Provide the (X, Y) coordinate of the cell's center where the given text is located.  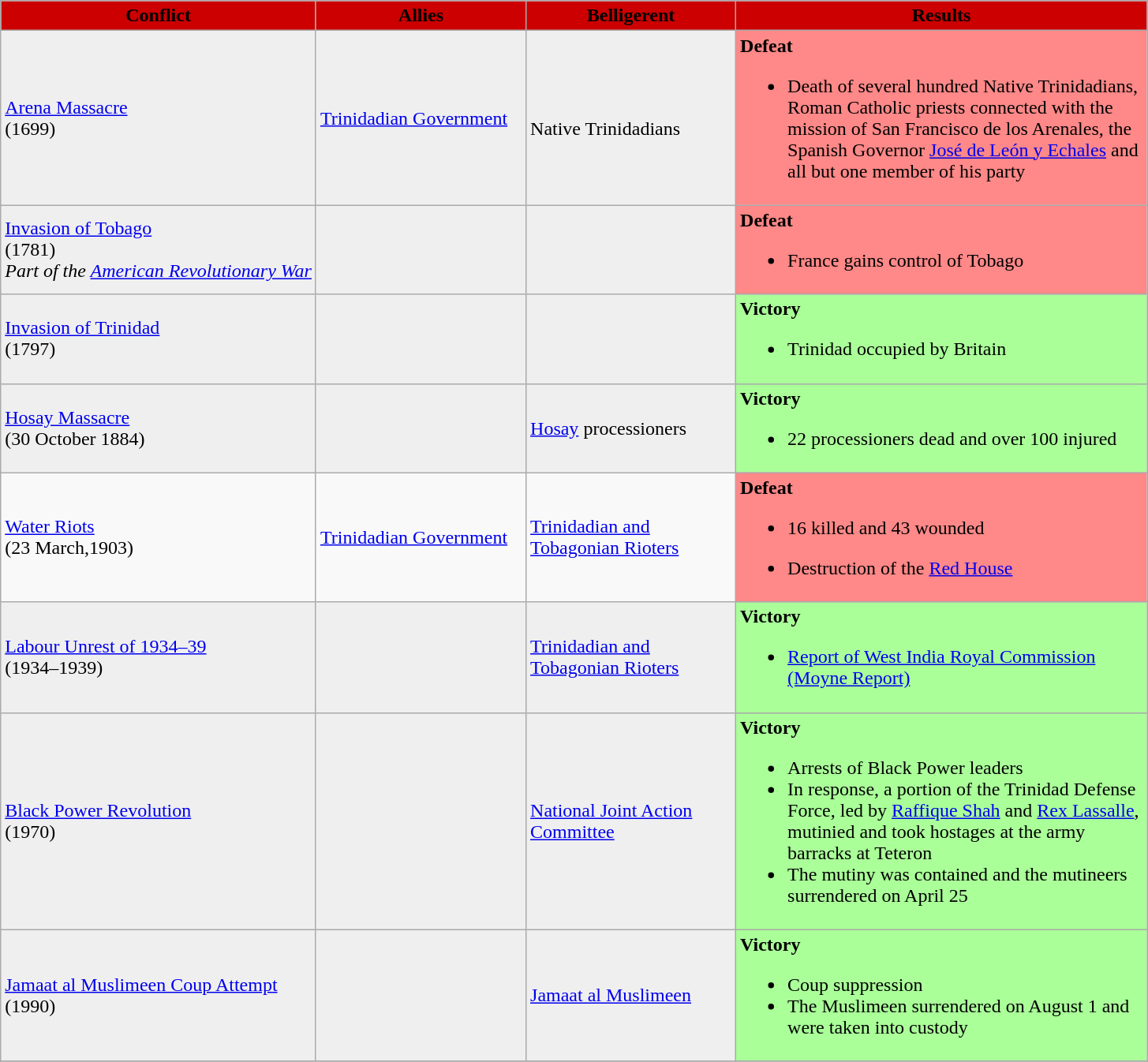
Arena Massacre(1699) (159, 118)
DefeatFrance gains control of Tobago (942, 249)
Labour Unrest of 1934–39(1934–1939) (159, 657)
Allies (421, 16)
Jamaat al Muslimeen (631, 996)
Conflict (159, 16)
Water Riots(23 March,1903) (159, 537)
VictoryCoup suppressionThe Muslimeen surrendered on August 1 and were taken into custody (942, 996)
Jamaat al Muslimeen Coup Attempt(1990) (159, 996)
Black Power Revolution(1970) (159, 821)
Results (942, 16)
Belligerent (631, 16)
Defeat16 killed and 43 woundedDestruction of the Red House (942, 537)
National Joint Action Committee (631, 821)
Hosay Massacre(30 October 1884) (159, 428)
VictoryReport of West India Royal Commission (Moyne Report) (942, 657)
Hosay processioners (631, 428)
Native Trinidadians (631, 118)
Victory22 processioners dead and over 100 injured (942, 428)
VictoryTrinidad occupied by Britain (942, 339)
Invasion of Trinidad(1797) (159, 339)
Invasion of Tobago(1781)Part of the American Revolutionary War (159, 249)
